Extract the [x, y] coordinate from the center of the cell holding the provided text.  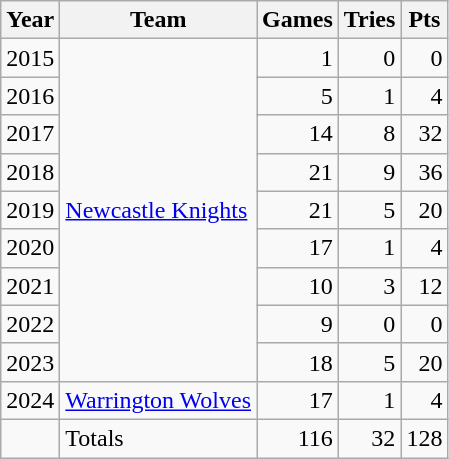
Pts [424, 20]
Year [30, 20]
2019 [30, 210]
8 [370, 134]
128 [424, 438]
2016 [30, 96]
2020 [30, 248]
14 [298, 134]
12 [424, 286]
116 [298, 438]
2017 [30, 134]
36 [424, 172]
18 [298, 362]
2022 [30, 324]
3 [370, 286]
Warrington Wolves [158, 400]
2023 [30, 362]
2024 [30, 400]
Games [298, 20]
2021 [30, 286]
2015 [30, 58]
Newcastle Knights [158, 210]
Team [158, 20]
Tries [370, 20]
2018 [30, 172]
10 [298, 286]
Totals [158, 438]
